For the text-containing cell, return its midpoint in [x, y] coordinate format. 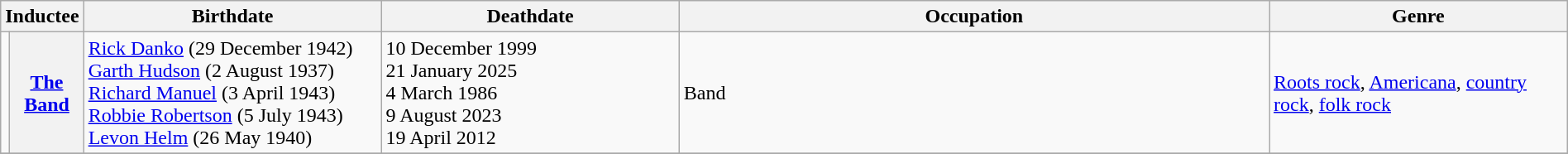
The Band [46, 93]
Birthdate [232, 17]
Genre [1419, 17]
Rick Danko (29 December 1942) Garth Hudson (2 August 1937) Richard Manuel (3 April 1943) Robbie Robertson (5 July 1943) Levon Helm (26 May 1940) [232, 93]
Roots rock, Americana, country rock, folk rock [1419, 93]
Occupation [974, 17]
Band [974, 93]
Deathdate [530, 17]
10 December 1999 21 January 2025 4 March 1986 9 August 2023 19 April 2012 [530, 93]
Inductee [42, 17]
